For the text-containing cell, return its midpoint in [x, y] coordinate format. 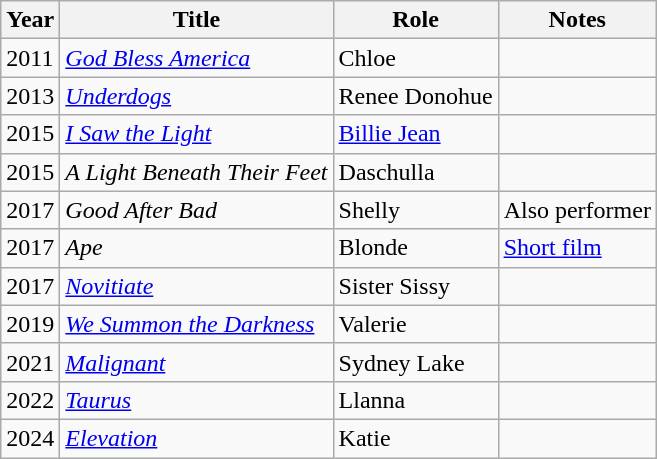
Llanna [416, 400]
Renee Donohue [416, 96]
2021 [30, 362]
A Light Beneath Their Feet [196, 172]
Sydney Lake [416, 362]
2022 [30, 400]
Role [416, 20]
We Summon the Darkness [196, 324]
2019 [30, 324]
2024 [30, 438]
Daschulla [416, 172]
Year [30, 20]
God Bless America [196, 58]
Taurus [196, 400]
Underdogs [196, 96]
Shelly [416, 210]
Novitiate [196, 286]
Title [196, 20]
Ape [196, 248]
Malignant [196, 362]
Notes [577, 20]
Elevation [196, 438]
Billie Jean [416, 134]
I Saw the Light [196, 134]
Short film [577, 248]
Chloe [416, 58]
Good After Bad [196, 210]
2011 [30, 58]
Katie [416, 438]
Blonde [416, 248]
2013 [30, 96]
Valerie [416, 324]
Also performer [577, 210]
Sister Sissy [416, 286]
